Return [X, Y] of the center of cell containing provided text 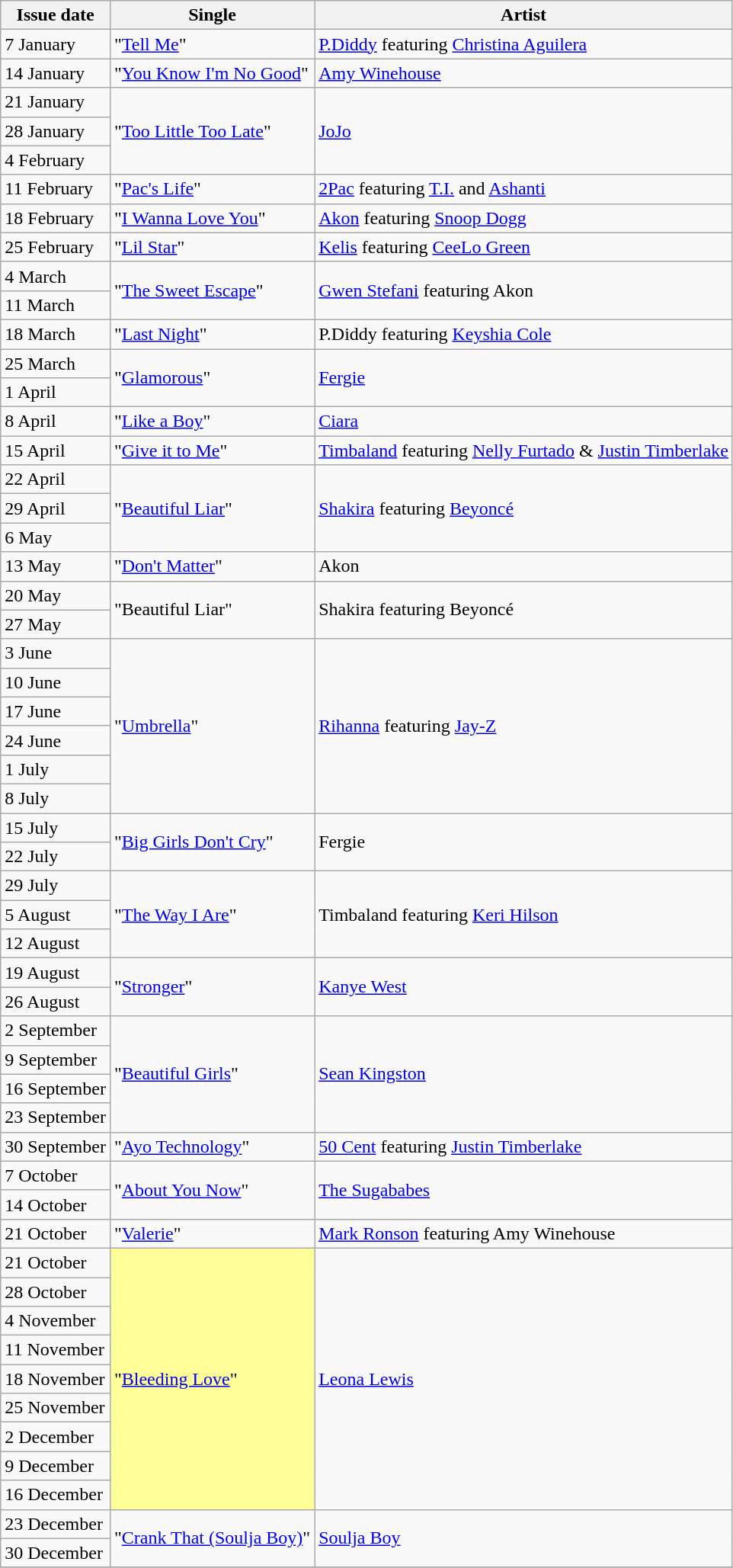
30 September [56, 1146]
7 January [56, 44]
24 June [56, 740]
Single [212, 15]
Rihanna featuring Jay-Z [524, 726]
10 June [56, 682]
"I Wanna Love You" [212, 218]
2 December [56, 1437]
"About You Now" [212, 1190]
28 October [56, 1292]
4 March [56, 276]
11 February [56, 189]
8 April [56, 422]
"Don't Matter" [212, 566]
"Valerie" [212, 1233]
6 May [56, 537]
P.Diddy featuring Christina Aguilera [524, 44]
Timbaland featuring Nelly Furtado & Justin Timberlake [524, 451]
"Beautiful Girls" [212, 1074]
8 July [56, 798]
"Give it to Me" [212, 451]
"Ayo Technology" [212, 1146]
The Sugababes [524, 1190]
13 May [56, 566]
21 January [56, 102]
JoJo [524, 131]
Mark Ronson featuring Amy Winehouse [524, 1233]
23 September [56, 1117]
"Last Night" [212, 334]
"The Sweet Escape" [212, 290]
"Big Girls Don't Cry" [212, 842]
22 April [56, 479]
27 May [56, 624]
Amy Winehouse [524, 73]
4 February [56, 160]
50 Cent featuring Justin Timberlake [524, 1146]
"Tell Me" [212, 44]
7 October [56, 1175]
28 January [56, 131]
5 August [56, 915]
Leona Lewis [524, 1378]
18 March [56, 334]
4 November [56, 1321]
Akon featuring Snoop Dogg [524, 218]
19 August [56, 973]
29 July [56, 886]
14 October [56, 1204]
Akon [524, 566]
Sean Kingston [524, 1074]
16 September [56, 1089]
22 July [56, 857]
P.Diddy featuring Keyshia Cole [524, 334]
2Pac featuring T.I. and Ashanti [524, 189]
14 January [56, 73]
"The Way I Are" [212, 915]
12 August [56, 944]
9 September [56, 1060]
18 February [56, 218]
"Like a Boy" [212, 422]
15 April [56, 451]
25 November [56, 1408]
18 November [56, 1379]
Timbaland featuring Keri Hilson [524, 915]
30 December [56, 1553]
"Too Little Too Late" [212, 131]
Gwen Stefani featuring Akon [524, 290]
"Lil Star" [212, 247]
23 December [56, 1524]
11 November [56, 1350]
3 June [56, 653]
"Stronger" [212, 987]
1 April [56, 393]
Ciara [524, 422]
29 April [56, 508]
15 July [56, 827]
17 June [56, 711]
25 February [56, 247]
Soulja Boy [524, 1538]
"Pac's Life" [212, 189]
16 December [56, 1495]
9 December [56, 1466]
25 March [56, 364]
"You Know I'm No Good" [212, 73]
1 July [56, 769]
2 September [56, 1031]
"Umbrella" [212, 726]
20 May [56, 595]
Kanye West [524, 987]
"Bleeding Love" [212, 1378]
"Glamorous" [212, 378]
Issue date [56, 15]
11 March [56, 305]
Kelis featuring CeeLo Green [524, 247]
26 August [56, 1002]
Artist [524, 15]
"Crank That (Soulja Boy)" [212, 1538]
